Identify which cell holds the provided text, then report its [X, Y] central coordinate. 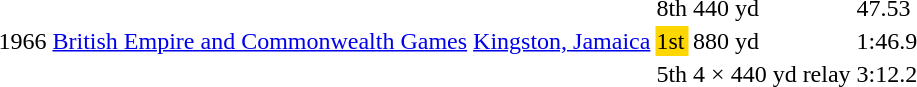
1st [672, 41]
880 yd [772, 41]
